Detect which cell encompasses the target text, then output its (x, y) center coordinate. 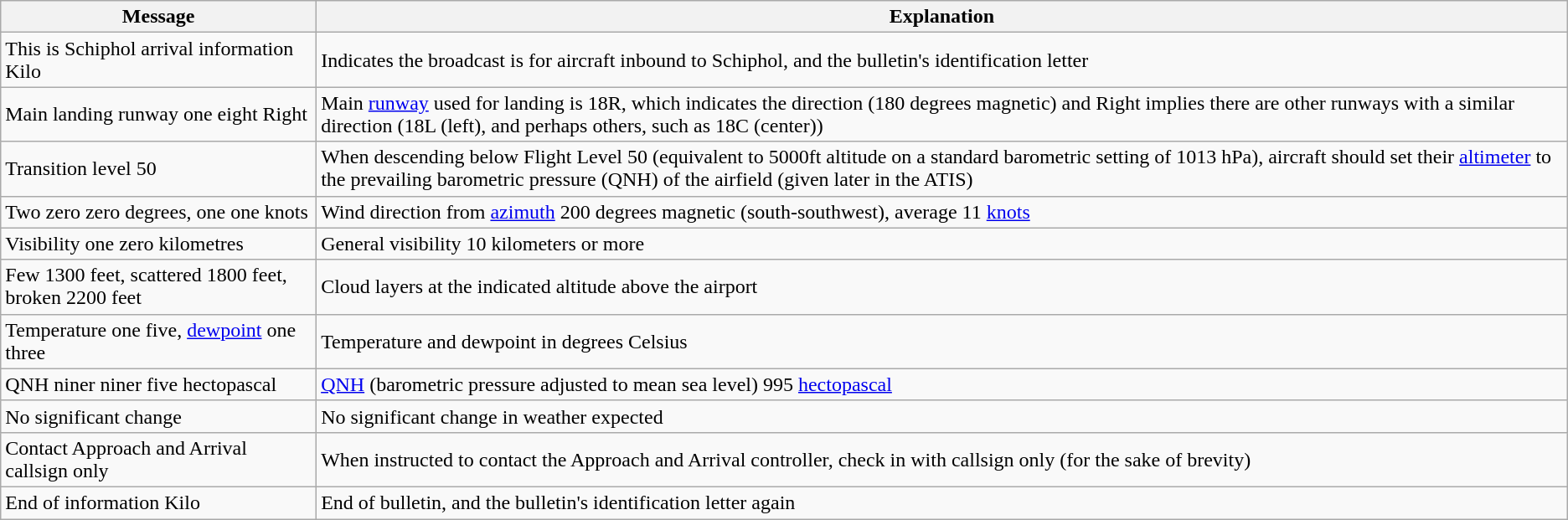
This is Schiphol arrival information Kilo (159, 60)
End of information Kilo (159, 502)
Message (159, 17)
No significant change (159, 416)
Explanation (942, 17)
Visibility one zero kilometres (159, 244)
Temperature one five, dewpoint one three (159, 342)
Few 1300 feet, scattered 1800 feet, broken 2200 feet (159, 286)
Indicates the broadcast is for aircraft inbound to Schiphol, and the bulletin's identification letter (942, 60)
No significant change in weather expected (942, 416)
Two zero zero degrees, one one knots (159, 212)
QNH (barometric pressure adjusted to mean sea level) 995 hectopascal (942, 384)
Transition level 50 (159, 169)
End of bulletin, and the bulletin's identification letter again (942, 502)
Wind direction from azimuth 200 degrees magnetic (south-southwest), average 11 knots (942, 212)
Temperature and dewpoint in degrees Celsius (942, 342)
General visibility 10 kilometers or more (942, 244)
Main landing runway one eight Right (159, 114)
Cloud layers at the indicated altitude above the airport (942, 286)
Contact Approach and Arrival callsign only (159, 459)
QNH niner niner five hectopascal (159, 384)
When instructed to contact the Approach and Arrival controller, check in with callsign only (for the sake of brevity) (942, 459)
